Extract the [X, Y] coordinate from the center of the cell holding the provided text.  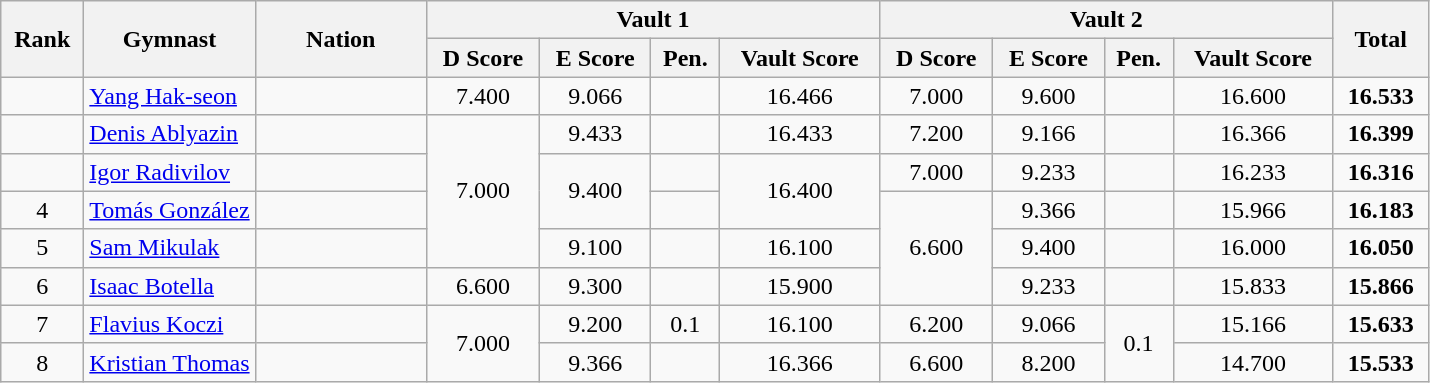
Flavius Koczi [170, 324]
16.466 [800, 96]
Gymnast [170, 39]
16.399 [1381, 134]
Sam Mikulak [170, 248]
16.433 [800, 134]
16.233 [1253, 172]
9.433 [594, 134]
15.633 [1381, 324]
16.050 [1381, 248]
7 [42, 324]
9.166 [1048, 134]
Yang Hak-seon [170, 96]
16.183 [1381, 210]
15.533 [1381, 362]
Vault 2 [1106, 20]
15.900 [800, 286]
16.533 [1381, 96]
15.966 [1253, 210]
15.866 [1381, 286]
6.200 [936, 324]
Rank [42, 39]
9.600 [1048, 96]
8.200 [1048, 362]
16.316 [1381, 172]
9.200 [594, 324]
Kristian Thomas [170, 362]
8 [42, 362]
6 [42, 286]
16.400 [800, 191]
14.700 [1253, 362]
9.100 [594, 248]
15.833 [1253, 286]
Vault 1 [652, 20]
16.600 [1253, 96]
16.000 [1253, 248]
7.200 [936, 134]
4 [42, 210]
5 [42, 248]
15.166 [1253, 324]
Isaac Botella [170, 286]
Tomás González [170, 210]
Total [1381, 39]
Igor Radivilov [170, 172]
7.400 [482, 96]
9.300 [594, 286]
Nation [340, 39]
Denis Ablyazin [170, 134]
